Locate the cell with the specified text and output its (X, Y) center coordinate. 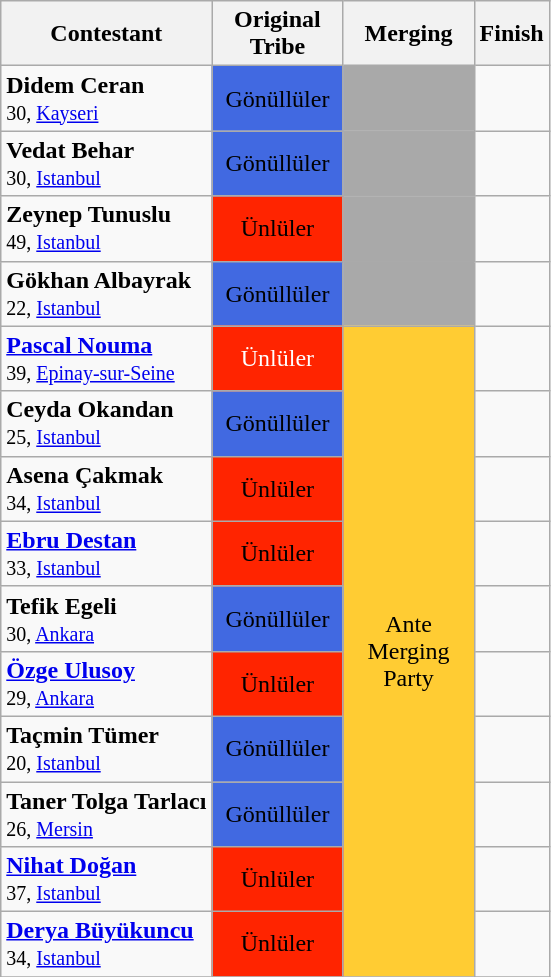
Taçmin Tümer20, Istanbul (106, 748)
Nihat Doğan37, Istanbul (106, 880)
Ceyda Okandan25, Istanbul (106, 424)
Vedat Behar30, Istanbul (106, 164)
Tefik Egeli30, Ankara (106, 618)
Finish (512, 34)
Merging (408, 34)
Pascal Nouma39, Epinay-sur-Seine (106, 358)
Contestant (106, 34)
Derya Büyükuncu34, Istanbul (106, 944)
Ante Merging Party (408, 652)
Gökhan Albayrak22, Istanbul (106, 294)
Ebru Destan33, Istanbul (106, 554)
Didem Ceran30, Kayseri (106, 98)
Asena Çakmak34, Istanbul (106, 488)
Original Tribe (278, 34)
Taner Tolga Tarlacı26, Mersin (106, 814)
Zeynep Tunuslu49, Istanbul (106, 228)
Özge Ulusoy29, Ankara (106, 684)
